Identify which cell holds the provided text, then report its [x, y] central coordinate. 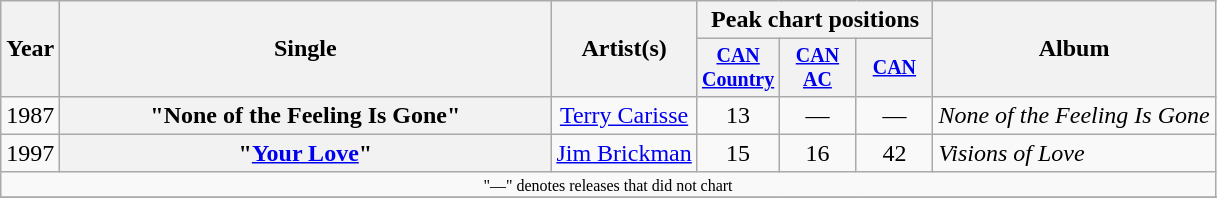
Year [30, 49]
15 [738, 153]
Terry Carisse [624, 115]
Album [1074, 49]
Visions of Love [1074, 153]
42 [894, 153]
1997 [30, 153]
Peak chart positions [815, 20]
None of the Feeling Is Gone [1074, 115]
16 [818, 153]
Artist(s) [624, 49]
Single [306, 49]
"None of the Feeling Is Gone" [306, 115]
Jim Brickman [624, 153]
"—" denotes releases that did not chart [608, 184]
CAN AC [818, 68]
1987 [30, 115]
CAN [894, 68]
CAN Country [738, 68]
"Your Love" [306, 153]
13 [738, 115]
